Capture the cell that displays the provided text and extract its [X, Y] central coordinate. 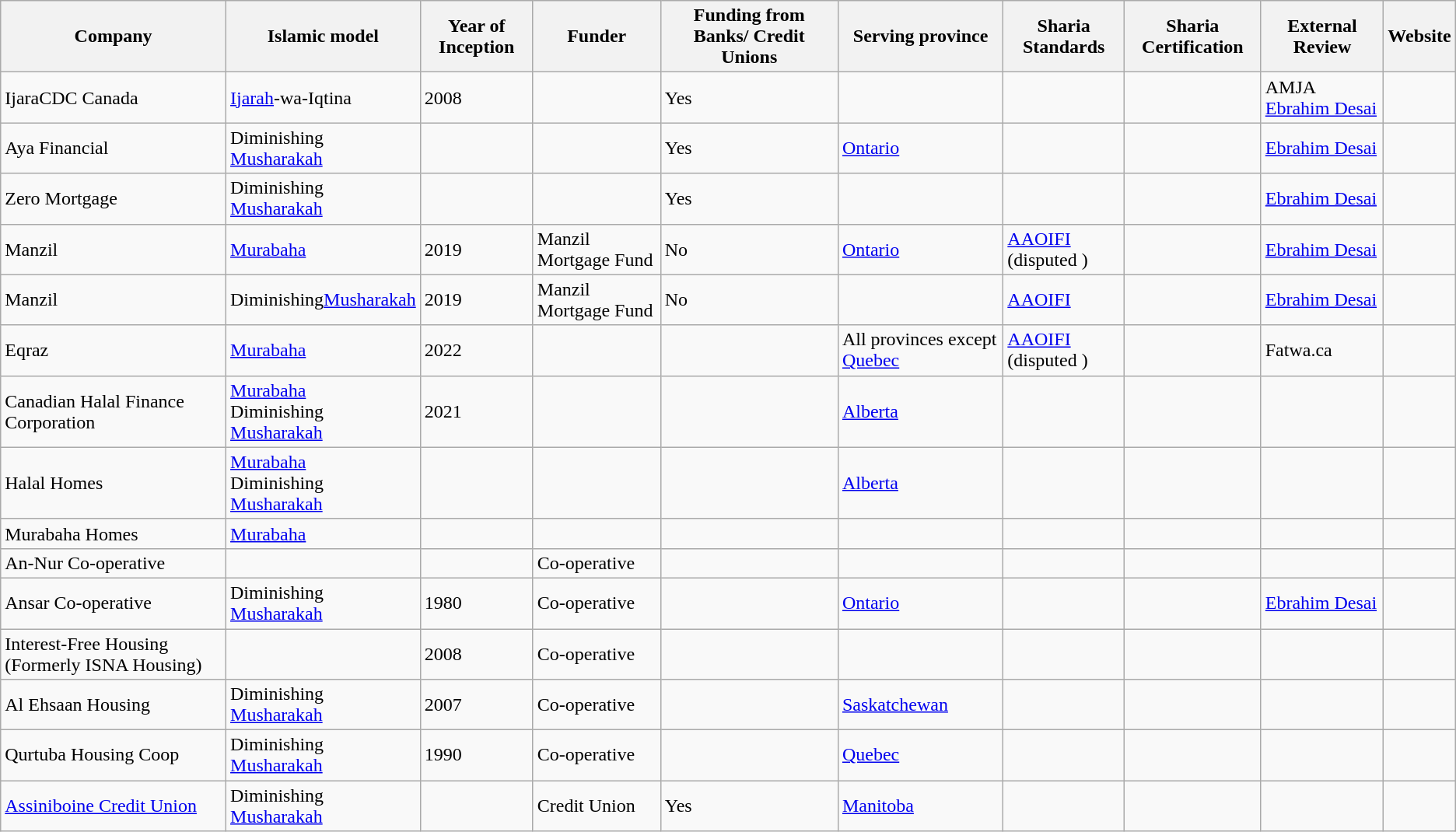
Ijarah-wa-Iqtina [324, 98]
Aya Financial [114, 148]
Credit Union [597, 806]
An-Nur Co-operative [114, 563]
1980 [476, 603]
Manitoba [920, 806]
Company [114, 37]
Islamic model [324, 37]
External Review [1322, 37]
Saskatchewan [920, 704]
1990 [476, 756]
Serving province [920, 37]
Sharia Standards [1064, 37]
2021 [476, 411]
Zero Mortgage [114, 199]
Qurtuba Housing Coop [114, 756]
AMJA Ebrahim Desai [1322, 98]
Eqraz [114, 350]
Year of Inception [476, 37]
Fatwa.ca [1322, 350]
Assiniboine Credit Union [114, 806]
Canadian Halal Finance Corporation [114, 411]
Ansar Co-operative [114, 603]
Interest-Free Housing (Formerly ISNA Housing) [114, 653]
2007 [476, 704]
Funding from Banks/ Credit Unions [749, 37]
Al Ehsaan Housing [114, 704]
Quebec [920, 756]
Website [1420, 37]
2022 [476, 350]
Halal Homes [114, 483]
Murabaha Homes [114, 533]
All provinces except Quebec [920, 350]
Sharia Certification [1192, 37]
IjaraCDC Canada [114, 98]
AAOIFI [1064, 300]
Funder [597, 37]
